Provide the (X, Y) coordinate of the cell's center where the given text is located.  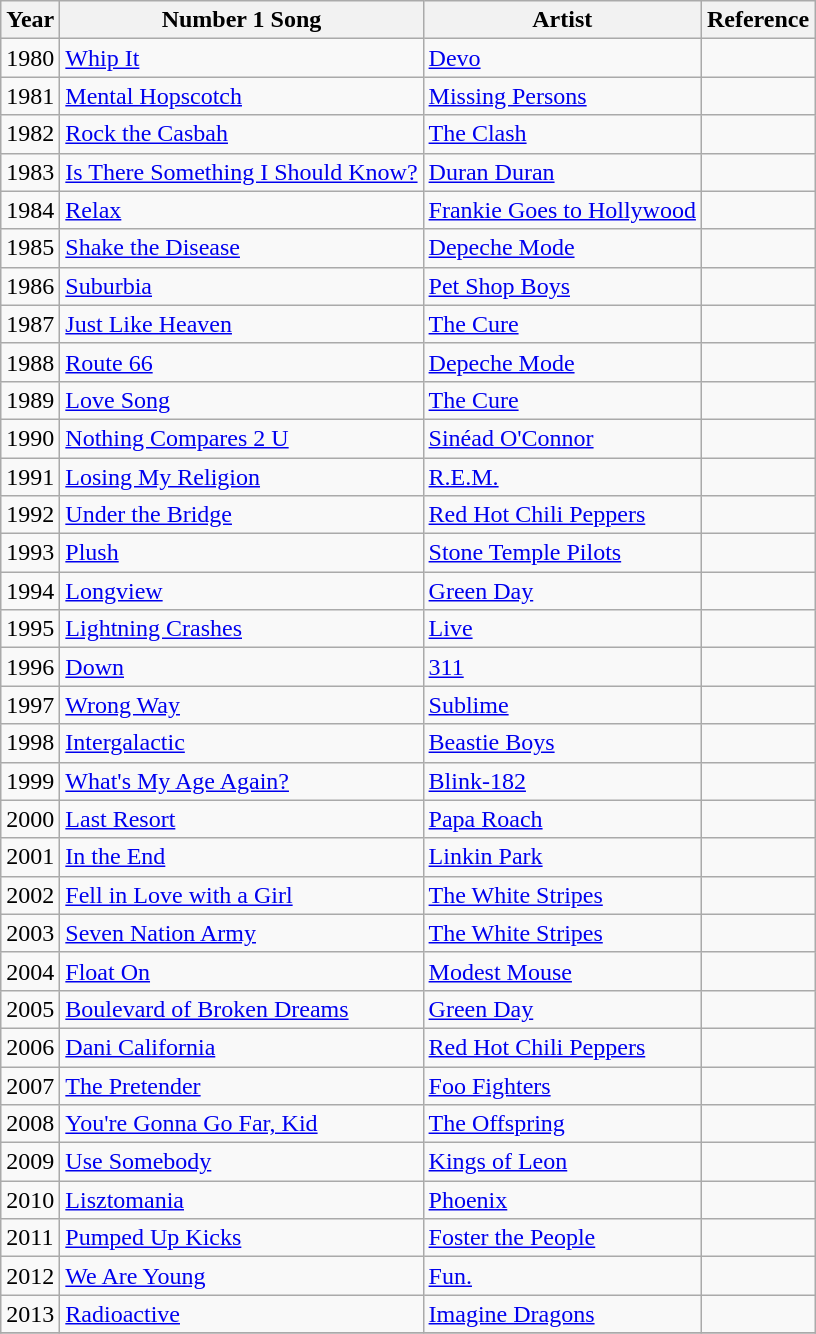
2006 (30, 1047)
Stone Temple Pilots (562, 553)
1999 (30, 781)
311 (562, 667)
Route 66 (242, 362)
Sinéad O'Connor (562, 438)
Intergalactic (242, 743)
2002 (30, 895)
1995 (30, 629)
2000 (30, 819)
Longview (242, 591)
We Are Young (242, 1276)
Beastie Boys (562, 743)
Use Somebody (242, 1162)
Rock the Casbah (242, 134)
2011 (30, 1238)
Number 1 Song (242, 20)
1985 (30, 248)
Kings of Leon (562, 1162)
Float On (242, 971)
Artist (562, 20)
Devo (562, 58)
What's My Age Again? (242, 781)
Just Like Heaven (242, 324)
2005 (30, 1009)
Modest Mouse (562, 971)
1990 (30, 438)
1982 (30, 134)
Phoenix (562, 1200)
Sublime (562, 705)
Frankie Goes to Hollywood (562, 210)
2010 (30, 1200)
Relax (242, 210)
Losing My Religion (242, 477)
Nothing Compares 2 U (242, 438)
Wrong Way (242, 705)
2013 (30, 1314)
Shake the Disease (242, 248)
Under the Bridge (242, 515)
1987 (30, 324)
Fun. (562, 1276)
Blink-182 (562, 781)
Year (30, 20)
2001 (30, 857)
Dani California (242, 1047)
Foster the People (562, 1238)
1984 (30, 210)
2008 (30, 1124)
1996 (30, 667)
Lightning Crashes (242, 629)
1989 (30, 400)
The Pretender (242, 1085)
R.E.M. (562, 477)
Papa Roach (562, 819)
Missing Persons (562, 96)
The Clash (562, 134)
Seven Nation Army (242, 933)
1998 (30, 743)
1994 (30, 591)
In the End (242, 857)
Is There Something I Should Know? (242, 172)
1997 (30, 705)
Live (562, 629)
Pumped Up Kicks (242, 1238)
2004 (30, 971)
Love Song (242, 400)
1983 (30, 172)
Last Resort (242, 819)
1986 (30, 286)
1993 (30, 553)
Foo Fighters (562, 1085)
The Offspring (562, 1124)
1991 (30, 477)
Reference (758, 20)
Suburbia (242, 286)
You're Gonna Go Far, Kid (242, 1124)
Duran Duran (562, 172)
1992 (30, 515)
1988 (30, 362)
Linkin Park (562, 857)
Whip It (242, 58)
2003 (30, 933)
Mental Hopscotch (242, 96)
Down (242, 667)
2009 (30, 1162)
1980 (30, 58)
Imagine Dragons (562, 1314)
1981 (30, 96)
Lisztomania (242, 1200)
Boulevard of Broken Dreams (242, 1009)
Fell in Love with a Girl (242, 895)
2012 (30, 1276)
Pet Shop Boys (562, 286)
Radioactive (242, 1314)
Plush (242, 553)
2007 (30, 1085)
